Provide the (X, Y) coordinate of the cell's center where the given text is located.  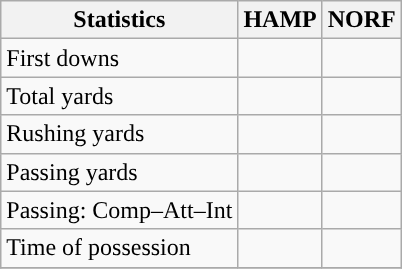
Passing: Comp–Att–Int (120, 210)
Total yards (120, 96)
Passing yards (120, 172)
First downs (120, 58)
NORF (362, 20)
Time of possession (120, 248)
HAMP (280, 20)
Statistics (120, 20)
Rushing yards (120, 134)
